Locate the cell with the specified text and output its (X, Y) center coordinate. 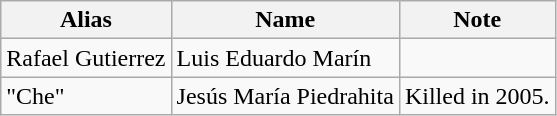
Luis Eduardo Marín (285, 58)
Killed in 2005. (477, 96)
Rafael Gutierrez (86, 58)
"Che" (86, 96)
Name (285, 20)
Note (477, 20)
Jesús María Piedrahita (285, 96)
Alias (86, 20)
